Identify which cell holds the provided text, then report its [x, y] central coordinate. 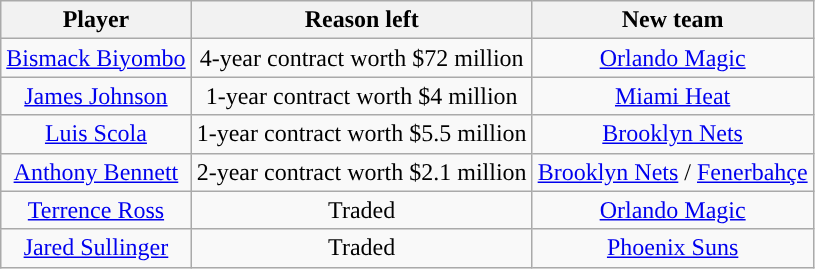
Player [96, 20]
James Johnson [96, 96]
1-year contract worth $5.5 million [362, 134]
1-year contract worth $4 million [362, 96]
Miami Heat [672, 96]
Bismack Biyombo [96, 58]
New team [672, 20]
Luis Scola [96, 134]
Brooklyn Nets [672, 134]
Reason left [362, 20]
Brooklyn Nets / Fenerbahçe [672, 172]
Anthony Bennett [96, 172]
4-year contract worth $72 million [362, 58]
2-year contract worth $2.1 million [362, 172]
Jared Sullinger [96, 248]
Phoenix Suns [672, 248]
Terrence Ross [96, 210]
